Return [X, Y] of the center of cell containing provided text 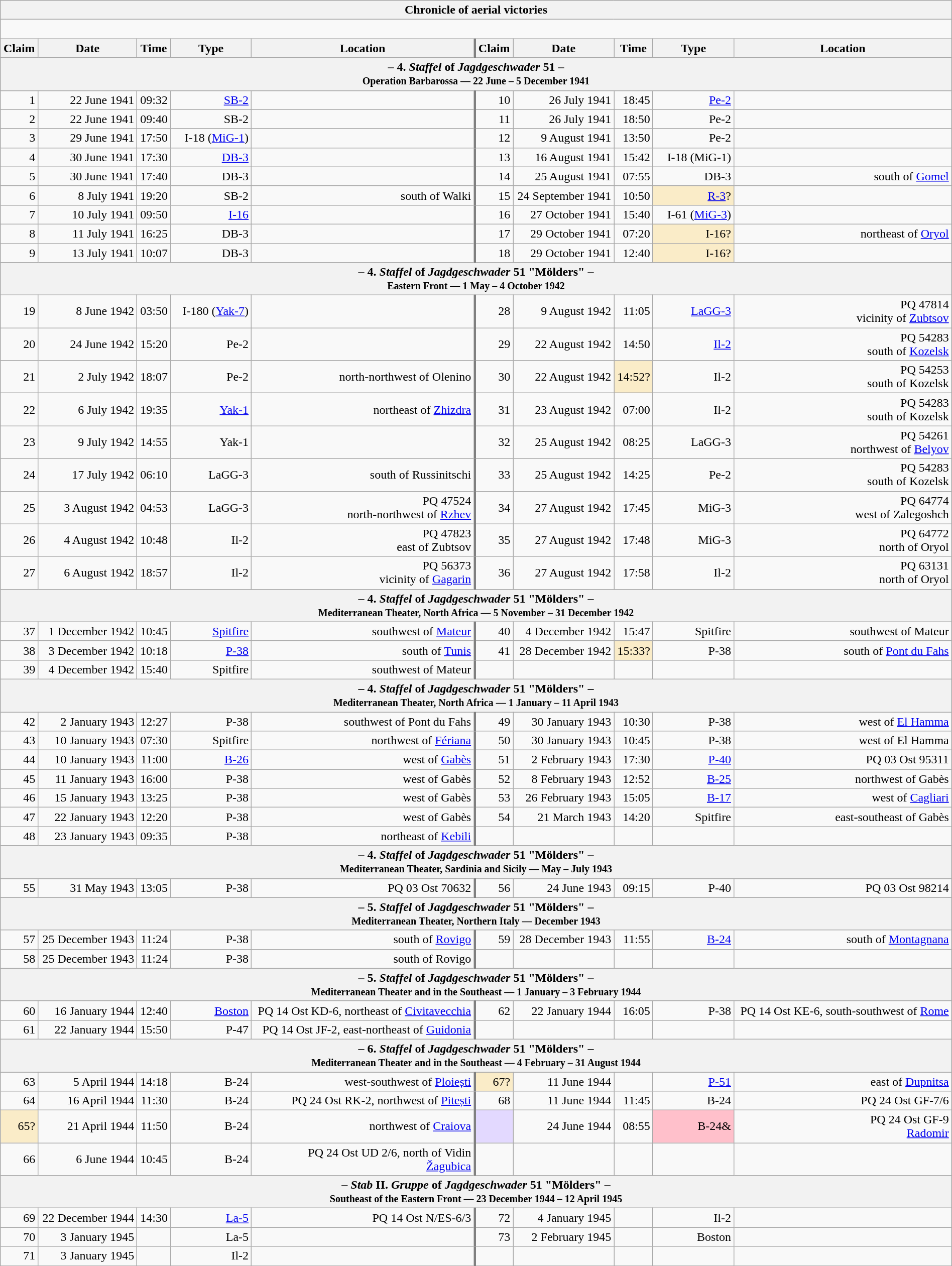
28 December 1943 [563, 940]
Chronicle of aerial victories [476, 10]
67? [494, 1081]
8 February 1943 [563, 779]
B-25 [693, 779]
PQ 47814vicinity of Zubtsov [843, 311]
16 [494, 214]
68 [494, 1101]
13:50 [634, 138]
P-51 [693, 1081]
R-3? [693, 195]
22 January 1943 [87, 817]
14:20 [634, 817]
B-26 [211, 760]
14:25 [634, 475]
– 5. Staffel of Jagdgeschwader 51 "Mölders" –Mediterranean Theater, Northern Italy — December 1943 [476, 914]
9 August 1942 [563, 311]
10:50 [634, 195]
41 [494, 650]
5 April 1944 [87, 1081]
51 [494, 760]
15:50 [154, 1029]
17:58 [634, 572]
28 December 1942 [563, 650]
10:48 [154, 540]
northeast of Zhizdra [364, 410]
17:50 [154, 138]
26 [19, 540]
2 [19, 119]
northwest of Craiova [364, 1127]
40 [494, 631]
south of Pont du Fahs [843, 650]
11:55 [634, 940]
3 [19, 138]
3 December 1942 [87, 650]
1 December 1942 [87, 631]
10 [494, 100]
32 [494, 442]
13:05 [154, 888]
9 July 1942 [87, 442]
east of Dupnitsa [843, 1081]
20 [19, 344]
PQ 14 Ost KE-6, south-southwest of Rome [843, 1010]
10 July 1941 [87, 214]
08:55 [634, 1127]
14:50 [634, 344]
17 July 1942 [87, 475]
14:55 [154, 442]
17:40 [154, 176]
16 January 1944 [87, 1010]
07:20 [634, 234]
16 April 1944 [87, 1101]
2 January 1943 [87, 722]
8 [19, 234]
38 [19, 650]
50 [494, 741]
66 [19, 1159]
21 March 1943 [563, 817]
6 July 1942 [87, 410]
45 [19, 779]
west-southwest of Ploiești [364, 1081]
42 [19, 722]
PQ 03 Ost 70632 [364, 888]
7 [19, 214]
21 April 1944 [87, 1127]
43 [19, 741]
15 [494, 195]
– 4. Staffel of Jagdgeschwader 51 "Mölders" –Mediterranean Theater, Sardinia and Sicily — May – July 1943 [476, 862]
24 [19, 475]
18:50 [634, 119]
2 July 1942 [87, 377]
09:32 [154, 100]
I-180 (Yak-7) [211, 311]
east-southeast of Gabès [843, 817]
PQ 24 Ost GF-7/6 [843, 1101]
I-16 [211, 214]
5 [19, 176]
south of Gomel [843, 176]
72 [494, 1218]
PQ 47524 north-northwest of Rzhev [364, 507]
B-17 [693, 798]
4 [19, 157]
south of Tunis [364, 650]
08:25 [634, 442]
22 [19, 410]
14 [494, 176]
B-24& [693, 1127]
14:52? [634, 377]
15:42 [634, 157]
23 January 1943 [87, 836]
37 [19, 631]
69 [19, 1218]
– 4. Staffel of Jagdgeschwader 51 "Mölders" –Mediterranean Theater, North Africa — 1 January – 11 April 1943 [476, 695]
31 May 1943 [87, 888]
16:25 [154, 234]
3 August 1942 [87, 507]
19:20 [154, 195]
14:18 [154, 1081]
west of Cagliari [843, 798]
2 February 1945 [563, 1237]
9 August 1941 [563, 138]
north-northwest of Olenino [364, 377]
11:45 [634, 1101]
northwest of Fériana [364, 741]
15 January 1943 [87, 798]
PQ 24 Ost GF-9Radomir [843, 1127]
26 February 1943 [563, 798]
15:20 [154, 344]
12:52 [634, 779]
11:00 [154, 760]
17 [494, 234]
49 [494, 722]
64 [19, 1101]
03:50 [154, 311]
07:00 [634, 410]
19:35 [154, 410]
PQ 24 Ost UD 2/6, north of VidinŽagubica [364, 1159]
24 June 1943 [563, 888]
13 July 1941 [87, 253]
11 July 1941 [87, 234]
PQ 64774 west of Zalegoshch [843, 507]
17:48 [634, 540]
27 October 1941 [563, 214]
16:05 [634, 1010]
24 September 1941 [563, 195]
09:35 [154, 836]
– Stab II. Gruppe of Jagdgeschwader 51 "Mölders" –Southeast of the Eastern Front — 23 December 1944 – 12 April 1945 [476, 1192]
16:00 [154, 779]
47 [19, 817]
36 [494, 572]
11:05 [634, 311]
27 [19, 572]
15:33? [634, 650]
PQ 64772 north of Oryol [843, 540]
1 [19, 100]
PQ 03 Ost 95311 [843, 760]
21 [19, 377]
14:30 [154, 1218]
PQ 14 Ost JF-2, east-northeast of Guidonia [364, 1029]
south of Montagnana [843, 940]
2 February 1943 [563, 760]
10:30 [634, 722]
55 [19, 888]
10:18 [154, 650]
23 [19, 442]
6 [19, 195]
12:20 [154, 817]
24 June 1944 [563, 1127]
16 August 1941 [563, 157]
57 [19, 940]
04:53 [154, 507]
11 January 1943 [87, 779]
southwest of Pont du Fahs [364, 722]
25 [19, 507]
56 [494, 888]
6 June 1944 [87, 1159]
PQ 14 Ost N/ES-6/3 [364, 1218]
28 [494, 311]
13:25 [154, 798]
PQ 24 Ost RK-2, northwest of Pitești [364, 1101]
44 [19, 760]
54 [494, 817]
northwest of Gabès [843, 779]
19 [19, 311]
63 [19, 1081]
34 [494, 507]
northeast of Kebili [364, 836]
15:47 [634, 631]
PQ 54253 south of Kozelsk [843, 377]
I-61 (MiG-3) [693, 214]
8 June 1942 [87, 311]
07:55 [634, 176]
35 [494, 540]
39 [19, 669]
PQ 56373vicinity of Gagarin [364, 572]
northeast of Oryol [843, 234]
18:57 [154, 572]
33 [494, 475]
18:07 [154, 377]
4 January 1945 [563, 1218]
70 [19, 1237]
12 [494, 138]
29 [494, 344]
PQ 14 Ost KD-6, northeast of Civitavecchia [364, 1010]
11 [494, 119]
– 6. Staffel of Jagdgeschwader 51 "Mölders" –Mediterranean Theater and in the Southeast — 4 February – 31 August 1944 [476, 1056]
6 August 1942 [87, 572]
22 December 1944 [87, 1218]
15:05 [634, 798]
11:30 [154, 1101]
09:50 [154, 214]
59 [494, 940]
29 June 1941 [87, 138]
23 August 1942 [563, 410]
– 4. Staffel of Jagdgeschwader 51 –Operation Barbarossa — 22 June – 5 December 1941 [476, 74]
53 [494, 798]
62 [494, 1010]
12:27 [154, 722]
71 [19, 1256]
13 [494, 157]
PQ 54261 northwest of Belyov [843, 442]
48 [19, 836]
31 [494, 410]
10:07 [154, 253]
– 4. Staffel of Jagdgeschwader 51 "Mölders" –Eastern Front — 1 May – 4 October 1942 [476, 279]
PQ 63131 north of Oryol [843, 572]
– 4. Staffel of Jagdgeschwader 51 "Mölders" –Mediterranean Theater, North Africa — 5 November – 31 December 1942 [476, 606]
46 [19, 798]
4 August 1942 [87, 540]
73 [494, 1237]
18:45 [634, 100]
07:30 [154, 741]
PQ 47823 east of Zubtsov [364, 540]
P-47 [211, 1029]
09:15 [634, 888]
17:45 [634, 507]
24 June 1942 [87, 344]
60 [19, 1010]
65? [19, 1127]
25 August 1941 [563, 176]
06:10 [154, 475]
south of Walki [364, 195]
09:40 [154, 119]
30 [494, 377]
11:50 [154, 1127]
52 [494, 779]
18 [494, 253]
58 [19, 959]
PQ 03 Ost 98214 [843, 888]
61 [19, 1029]
8 July 1941 [87, 195]
– 5. Staffel of Jagdgeschwader 51 "Mölders" –Mediterranean Theater and in the Southeast — 1 January – 3 February 1944 [476, 984]
south of Russinitschi [364, 475]
9 [19, 253]
